Find where the given text appears and provide that cell's center as (x, y) coordinate. 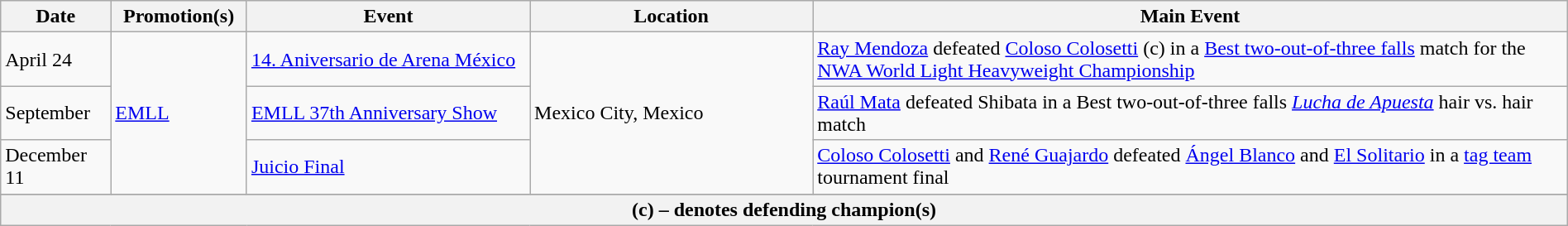
Main Event (1191, 17)
December 11 (56, 167)
September (56, 113)
Date (56, 17)
Ray Mendoza defeated Coloso Colosetti (c) in a Best two-out-of-three falls match for the NWA World Light Heavyweight Championship (1191, 60)
April 24 (56, 60)
Location (672, 17)
Coloso Colosetti and René Guajardo defeated Ángel Blanco and El Solitario in a tag team tournament final (1191, 167)
Juicio Final (388, 167)
Mexico City, Mexico (672, 113)
EMLL (179, 113)
14. Aniversario de Arena México (388, 60)
Promotion(s) (179, 17)
Event (388, 17)
Raúl Mata defeated Shibata in a Best two-out-of-three falls Lucha de Apuesta hair vs. hair match (1191, 113)
EMLL 37th Anniversary Show (388, 113)
(c) – denotes defending champion(s) (784, 209)
